Return (X, Y) of the center of cell containing provided text 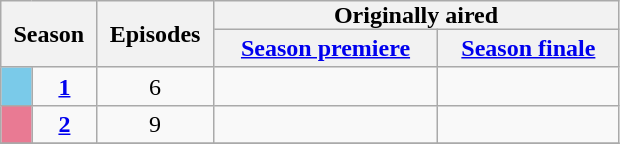
Originally aired (416, 15)
Episodes (155, 34)
2 (64, 124)
6 (155, 86)
9 (155, 124)
Season finale (528, 48)
Season premiere (326, 48)
Season (49, 34)
1 (64, 86)
